From the cell containing the given text, extract its center point as [x, y] coordinate. 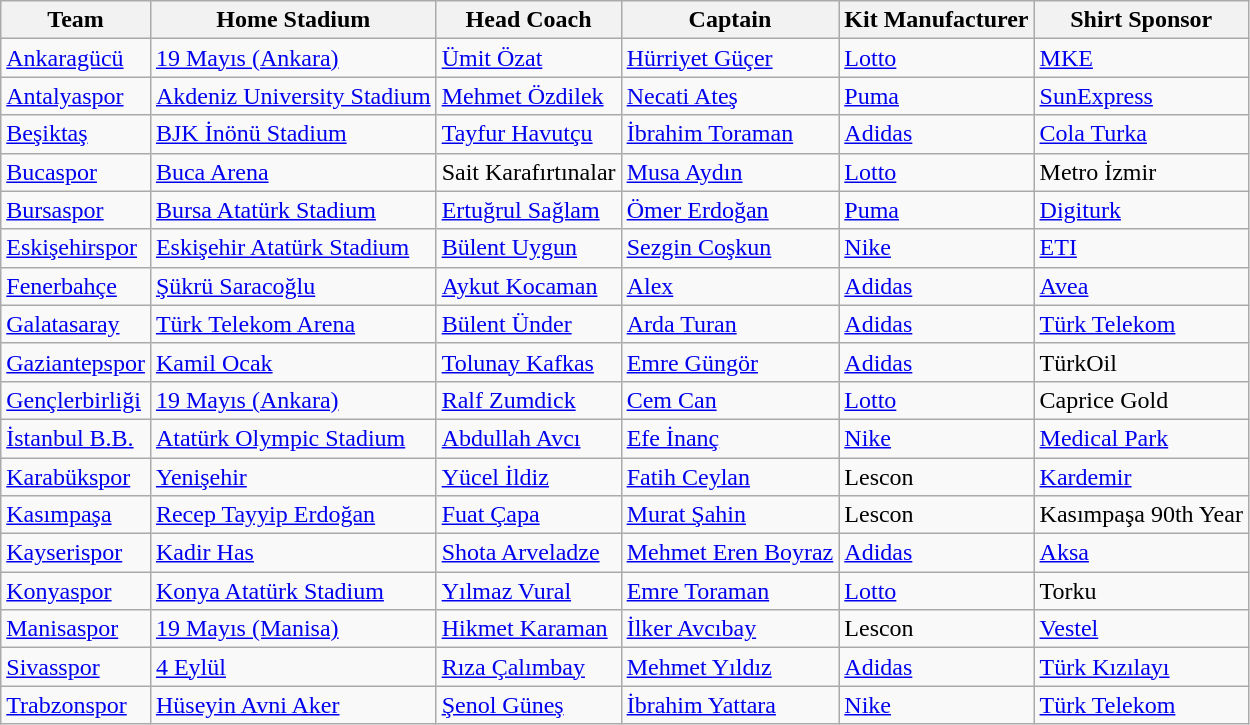
Bucaspor [76, 172]
Hürriyet Güçer [730, 58]
SunExpress [1141, 96]
Yenişehir [293, 477]
Şenol Güneş [528, 705]
Mehmet Eren Boyraz [730, 553]
Medical Park [1141, 438]
Bursa Atatürk Stadium [293, 210]
Konya Atatürk Stadium [293, 591]
Yücel İldiz [528, 477]
Necati Ateş [730, 96]
Gaziantepspor [76, 362]
Türk Kızılayı [1141, 667]
Ertuğrul Sağlam [528, 210]
Fatih Ceylan [730, 477]
Emre Güngör [730, 362]
Recep Tayyip Erdoğan [293, 515]
TürkOil [1141, 362]
Cola Turka [1141, 134]
Trabzonspor [76, 705]
Sezgin Coşkun [730, 248]
İstanbul B.B. [76, 438]
Emre Toraman [730, 591]
Alex [730, 286]
Rıza Çalımbay [528, 667]
Mehmet Özdilek [528, 96]
Shirt Sponsor [1141, 20]
Konyaspor [76, 591]
Gençlerbirliği [76, 400]
Abdullah Avcı [528, 438]
Kayserispor [76, 553]
Home Stadium [293, 20]
Murat Şahin [730, 515]
Galatasaray [76, 324]
Kadir Has [293, 553]
MKE [1141, 58]
BJK İnönü Stadium [293, 134]
Şükrü Saracoğlu [293, 286]
ETI [1141, 248]
Aksa [1141, 553]
Shota Arveladze [528, 553]
Vestel [1141, 629]
Tolunay Kafkas [528, 362]
Fenerbahçe [76, 286]
Caprice Gold [1141, 400]
Fuat Çapa [528, 515]
Avea [1141, 286]
Captain [730, 20]
19 Mayıs (Manisa) [293, 629]
Mehmet Yıldız [730, 667]
İbrahim Yattara [730, 705]
Eskişehirspor [76, 248]
Manisaspor [76, 629]
Beşiktaş [76, 134]
Kit Manufacturer [936, 20]
Musa Aydın [730, 172]
Buca Arena [293, 172]
Sivasspor [76, 667]
Kasımpaşa 90th Year [1141, 515]
Metro İzmir [1141, 172]
İbrahim Toraman [730, 134]
Team [76, 20]
Kamil Ocak [293, 362]
Head Coach [528, 20]
Torku [1141, 591]
Aykut Kocaman [528, 286]
Hüseyin Avni Aker [293, 705]
Sait Karafırtınalar [528, 172]
Arda Turan [730, 324]
Hikmet Karaman [528, 629]
Bülent Ünder [528, 324]
4 Eylül [293, 667]
Atatürk Olympic Stadium [293, 438]
Karabükspor [76, 477]
Tayfur Havutçu [528, 134]
Ralf Zumdick [528, 400]
Efe İnanç [730, 438]
Antalyaspor [76, 96]
Ankaragücü [76, 58]
Bursaspor [76, 210]
Türk Telekom Arena [293, 324]
Digiturk [1141, 210]
Ümit Özat [528, 58]
Bülent Uygun [528, 248]
Cem Can [730, 400]
Kardemir [1141, 477]
Akdeniz University Stadium [293, 96]
Kasımpaşa [76, 515]
Eskişehir Atatürk Stadium [293, 248]
Ömer Erdoğan [730, 210]
İlker Avcıbay [730, 629]
Yılmaz Vural [528, 591]
